Extract the (x, y) coordinate from the center of the cell holding the provided text.  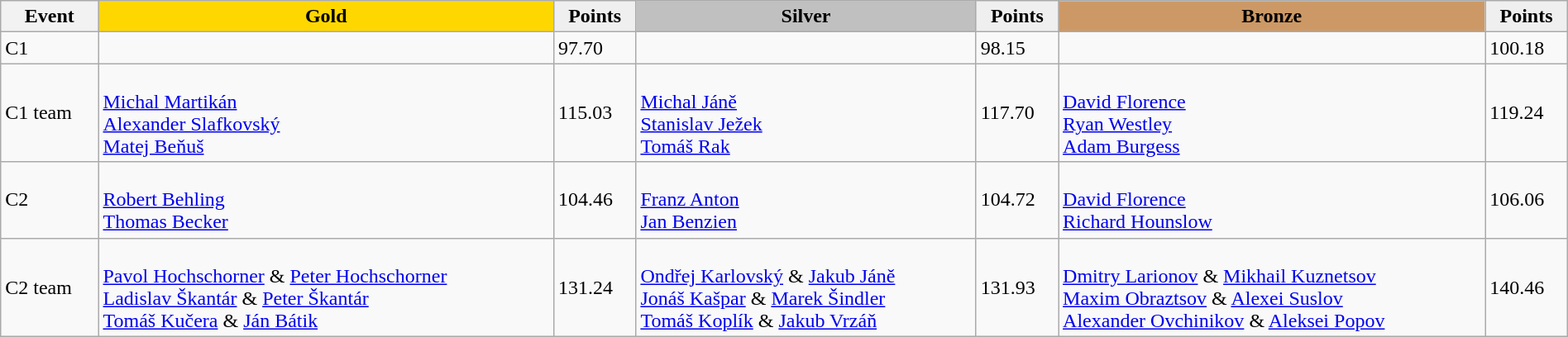
98.15 (1017, 48)
117.70 (1017, 112)
Silver (806, 17)
106.06 (1527, 200)
Robert BehlingThomas Becker (326, 200)
97.70 (595, 48)
Bronze (1272, 17)
115.03 (595, 112)
Ondřej Karlovský & Jakub JáněJonáš Kašpar & Marek ŠindlerTomáš Koplík & Jakub Vrzáň (806, 287)
100.18 (1527, 48)
Pavol Hochschorner & Peter HochschornerLadislav Škantár & Peter ŠkantárTomáš Kučera & Ján Bátik (326, 287)
Gold (326, 17)
131.24 (595, 287)
C2 team (50, 287)
Michal JáněStanislav JežekTomáš Rak (806, 112)
Michal MartikánAlexander SlafkovskýMatej Beňuš (326, 112)
David FlorenceRichard Hounslow (1272, 200)
119.24 (1527, 112)
C1 (50, 48)
C2 (50, 200)
104.46 (595, 200)
Dmitry Larionov & Mikhail KuznetsovMaxim Obraztsov & Alexei SuslovAlexander Ovchinikov & Aleksei Popov (1272, 287)
Franz AntonJan Benzien (806, 200)
David FlorenceRyan WestleyAdam Burgess (1272, 112)
C1 team (50, 112)
Event (50, 17)
104.72 (1017, 200)
131.93 (1017, 287)
140.46 (1527, 287)
